Locate the cell with the specified text and output its [x, y] center coordinate. 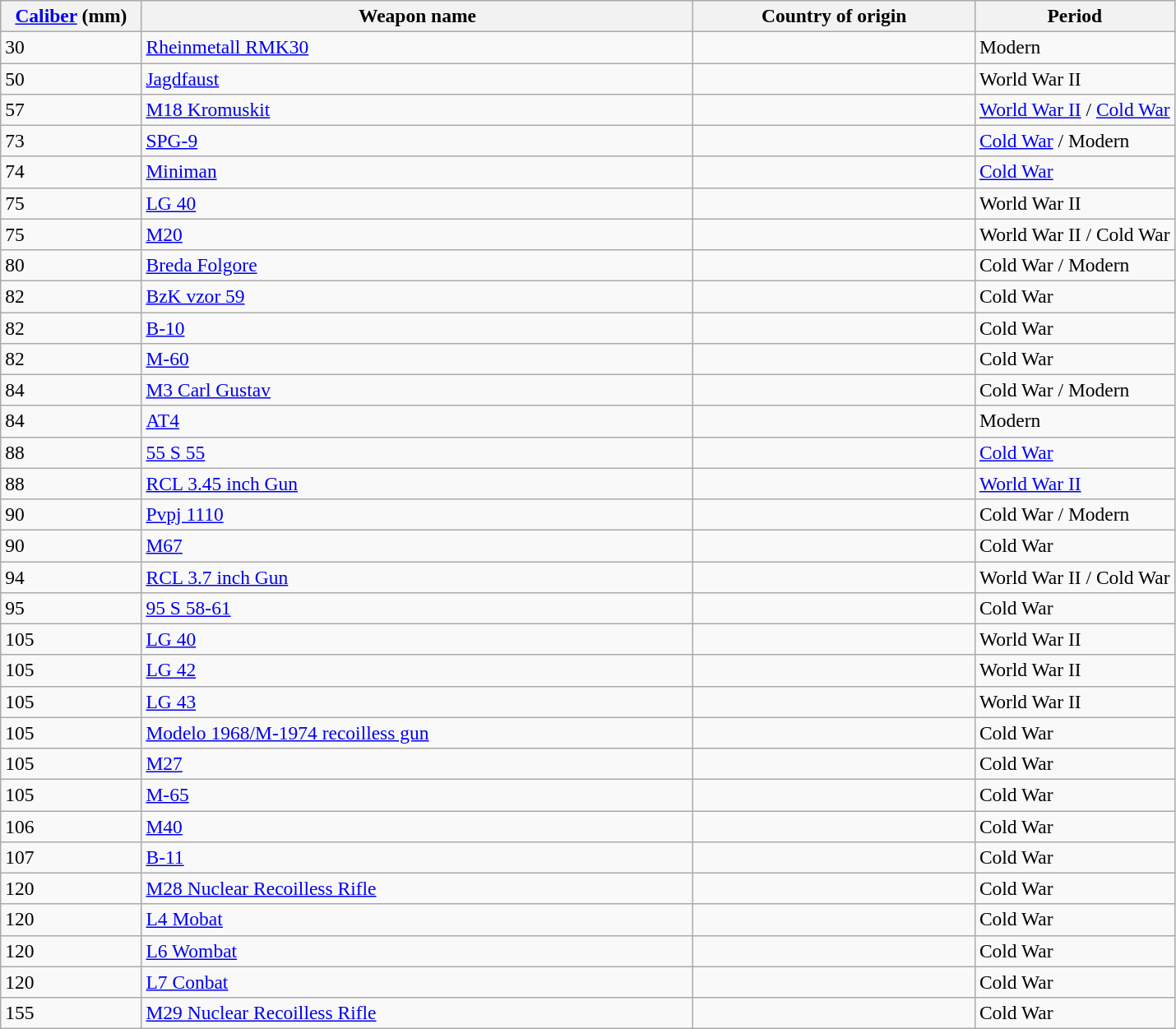
M67 [418, 545]
Pvpj 1110 [418, 514]
94 [71, 577]
L4 Mobat [418, 920]
M-65 [418, 795]
M3 Carl Gustav [418, 390]
B-11 [418, 857]
L6 Wombat [418, 951]
50 [71, 78]
LG 42 [418, 670]
Rheinmetall RMK30 [418, 47]
B-10 [418, 327]
95 S 58-61 [418, 608]
L7 Conbat [418, 982]
LG 43 [418, 702]
M20 [418, 234]
57 [71, 109]
M40 [418, 826]
Breda Folgore [418, 265]
74 [71, 172]
M29 Nuclear Recoilless Rifle [418, 1013]
106 [71, 826]
Weapon name [418, 16]
RCL 3.45 inch Gun [418, 484]
Jagdfaust [418, 78]
BzK vzor 59 [418, 296]
95 [71, 608]
Caliber (mm) [71, 16]
AT4 [418, 421]
M-60 [418, 359]
73 [71, 141]
Country of origin [834, 16]
M28 Nuclear Recoilless Rifle [418, 888]
RCL 3.7 inch Gun [418, 577]
Miniman [418, 172]
M18 Kromuskit [418, 109]
155 [71, 1013]
80 [71, 265]
30 [71, 47]
Period [1074, 16]
55 S 55 [418, 452]
107 [71, 857]
Modelo 1968/M-1974 recoilless gun [418, 733]
SPG-9 [418, 141]
M27 [418, 763]
